Scan for the cell matching the given text and deliver its [X, Y] coordinate at center. 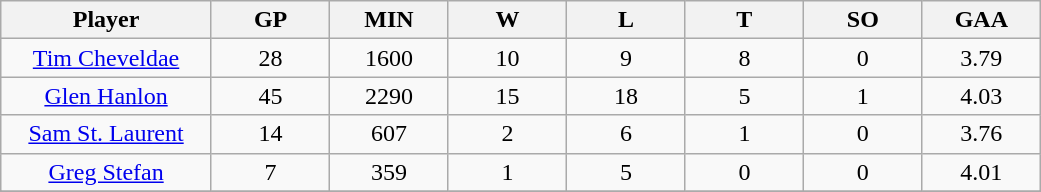
28 [270, 58]
15 [507, 96]
3.76 [982, 134]
359 [389, 172]
GAA [982, 20]
T [744, 20]
Tim Cheveldae [106, 58]
4.01 [982, 172]
14 [270, 134]
1600 [389, 58]
10 [507, 58]
SO [863, 20]
GP [270, 20]
9 [626, 58]
L [626, 20]
7 [270, 172]
8 [744, 58]
MIN [389, 20]
W [507, 20]
2 [507, 134]
4.03 [982, 96]
Glen Hanlon [106, 96]
6 [626, 134]
Sam St. Laurent [106, 134]
Greg Stefan [106, 172]
607 [389, 134]
45 [270, 96]
3.79 [982, 58]
18 [626, 96]
Player [106, 20]
2290 [389, 96]
